Provide the [X, Y] coordinate of the cell's center where the given text is located.  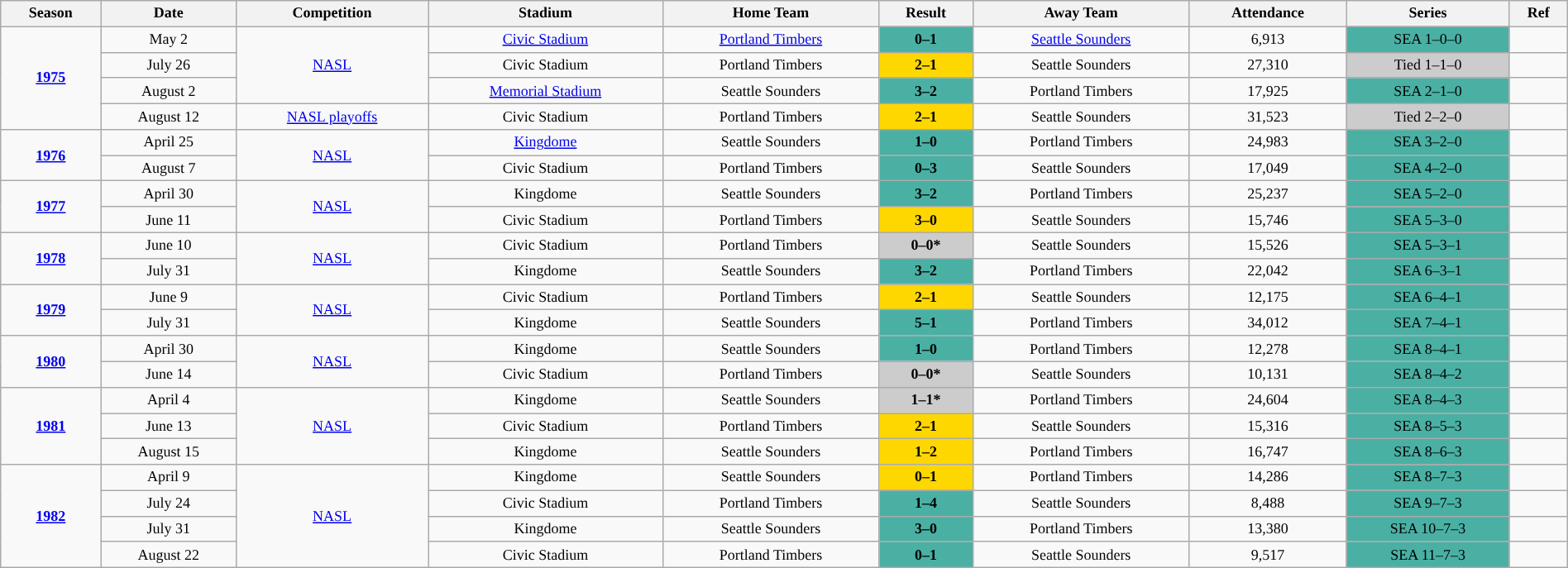
Series [1427, 13]
SEA 8–4–1 [1427, 349]
Away Team [1081, 13]
SEA 6–4–1 [1427, 298]
5–1 [926, 322]
1981 [51, 426]
15,746 [1268, 220]
9,517 [1268, 554]
SEA 5–3–0 [1427, 220]
1978 [51, 258]
24,604 [1268, 400]
May 2 [169, 40]
15,526 [1268, 245]
SEA 5–3–1 [1427, 245]
August 2 [169, 91]
Competition [332, 13]
SEA 9–7–3 [1427, 503]
SEA 2–1–0 [1427, 91]
Date [169, 13]
Tied 1–1–0 [1427, 64]
27,310 [1268, 64]
13,380 [1268, 529]
Result [926, 13]
12,175 [1268, 298]
17,925 [1268, 91]
SEA 8–6–3 [1427, 451]
Home Team [771, 13]
1976 [51, 155]
1–2 [926, 451]
SEA 5–2–0 [1427, 193]
SEA 8–5–3 [1427, 427]
31,523 [1268, 116]
Season [51, 13]
17,049 [1268, 169]
July 26 [169, 64]
July 24 [169, 503]
25,237 [1268, 193]
8,488 [1268, 503]
1980 [51, 361]
SEA 8–4–3 [1427, 400]
June 10 [169, 245]
June 9 [169, 298]
Attendance [1268, 13]
SEA 6–3–1 [1427, 271]
April 4 [169, 400]
SEA 4–2–0 [1427, 169]
10,131 [1268, 374]
SEA 10–7–3 [1427, 529]
August 22 [169, 554]
June 11 [169, 220]
April 9 [169, 478]
SEA 3–2–0 [1427, 142]
August 7 [169, 169]
August 12 [169, 116]
Stadium [546, 13]
15,316 [1268, 427]
0–3 [926, 169]
1977 [51, 207]
August 15 [169, 451]
6,913 [1268, 40]
SEA 1–0–0 [1427, 40]
SEA 11–7–3 [1427, 554]
June 14 [169, 374]
1–4 [926, 503]
1975 [51, 78]
Ref [1538, 13]
1–1* [926, 400]
1982 [51, 516]
SEA 7–4–1 [1427, 322]
24,983 [1268, 142]
Tied 2–2–0 [1427, 116]
April 25 [169, 142]
14,286 [1268, 478]
1979 [51, 310]
SEA 8–7–3 [1427, 478]
12,278 [1268, 349]
Memorial Stadium [546, 91]
NASL playoffs [332, 116]
SEA 8–4–2 [1427, 374]
June 13 [169, 427]
34,012 [1268, 322]
22,042 [1268, 271]
16,747 [1268, 451]
